Provide the (x, y) coordinate of the cell's center where the given text is located.  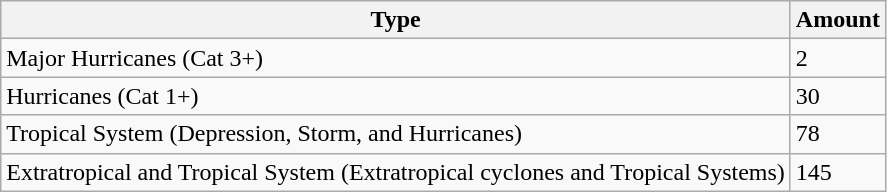
Tropical System (Depression, Storm, and Hurricanes) (396, 134)
Extratropical and Tropical System (Extratropical cyclones and Tropical Systems) (396, 172)
2 (838, 58)
78 (838, 134)
Type (396, 20)
Hurricanes (Cat 1+) (396, 96)
30 (838, 96)
145 (838, 172)
Major Hurricanes (Cat 3+) (396, 58)
Amount (838, 20)
